Detect which cell encompasses the target text, then output its [X, Y] center coordinate. 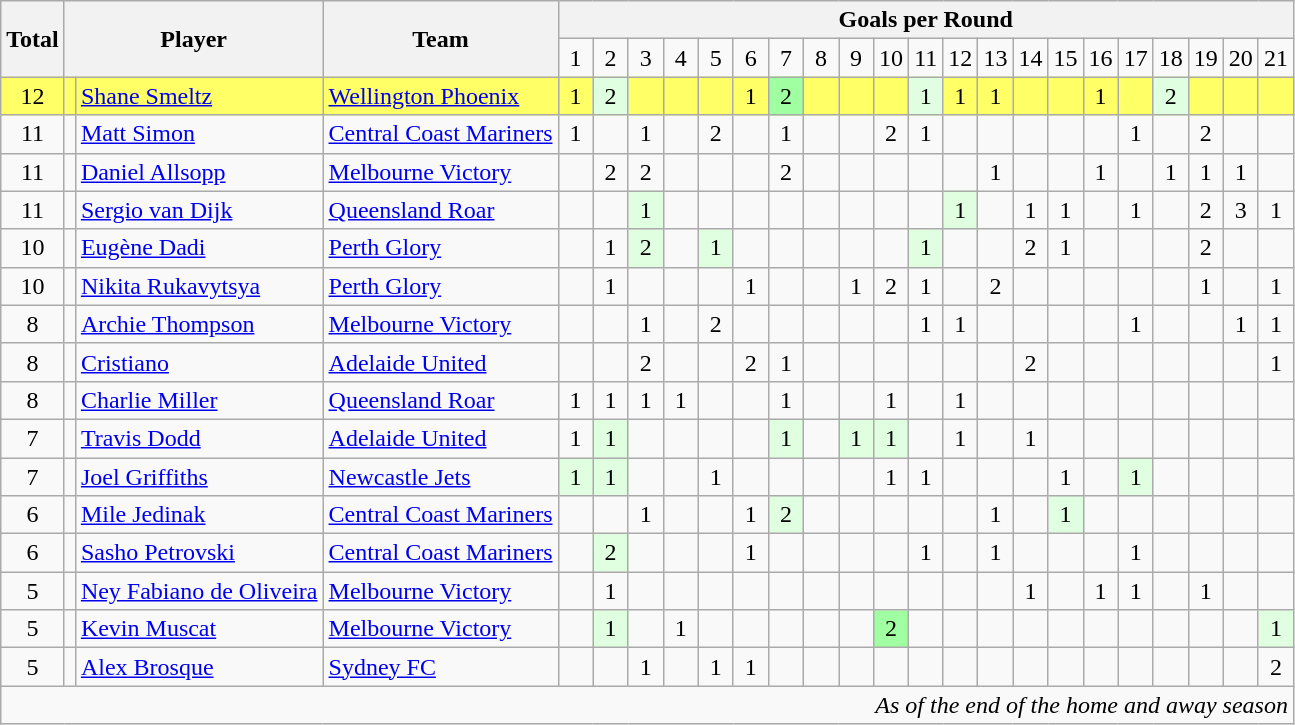
Player [194, 39]
Archie Thompson [199, 324]
20 [1240, 58]
Matt Simon [199, 134]
19 [1206, 58]
14 [1030, 58]
Travis Dodd [199, 438]
Nikita Rukavytsya [199, 286]
Team [440, 39]
Wellington Phoenix [440, 96]
Charlie Miller [199, 400]
Sydney FC [440, 667]
Newcastle Jets [440, 477]
Daniel Allsopp [199, 172]
Goals per Round [926, 20]
Sasho Petrovski [199, 553]
As of the end of the home and away season [648, 705]
9 [856, 58]
13 [996, 58]
17 [1136, 58]
Total [33, 39]
Sergio van Dijk [199, 210]
16 [1100, 58]
Ney Fabiano de Oliveira [199, 591]
Kevin Muscat [199, 629]
Joel Griffiths [199, 477]
18 [1170, 58]
Cristiano [199, 362]
21 [1276, 58]
Eugène Dadi [199, 248]
Alex Brosque [199, 667]
Shane Smeltz [199, 96]
15 [1066, 58]
Mile Jedinak [199, 515]
4 [680, 58]
